For the text-containing cell, return its midpoint in [X, Y] coordinate format. 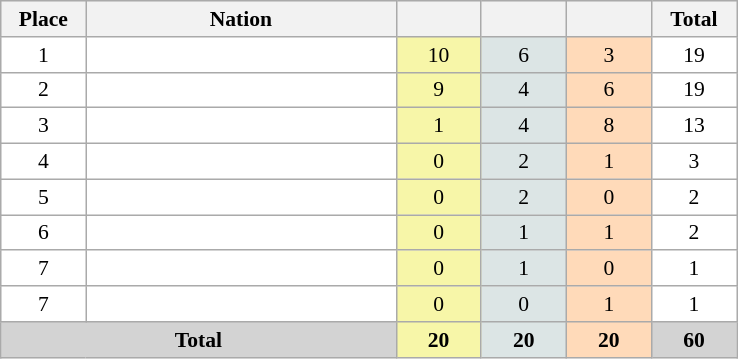
60 [694, 340]
8 [608, 126]
10 [438, 55]
9 [438, 90]
Place [44, 19]
13 [694, 126]
Nation [241, 19]
5 [44, 197]
